Provide the [X, Y] coordinate of the cell's center where the given text is located.  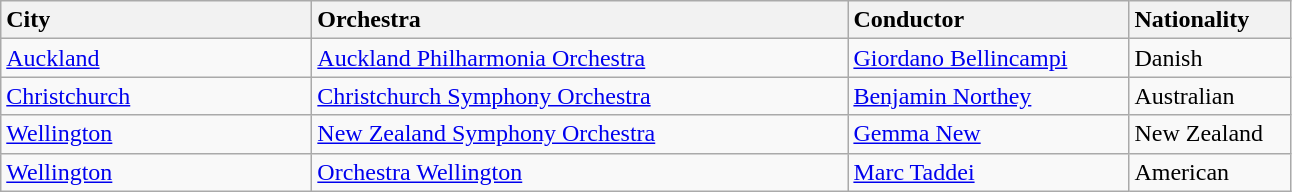
City [156, 20]
Conductor [988, 20]
Danish [1210, 58]
Auckland [156, 58]
Australian [1210, 96]
Gemma New [988, 134]
Marc Taddei [988, 172]
Benjamin Northey [988, 96]
Orchestra [580, 20]
New Zealand [1210, 134]
Nationality [1210, 20]
Orchestra Wellington [580, 172]
Christchurch [156, 96]
American [1210, 172]
Auckland Philharmonia Orchestra [580, 58]
Giordano Bellincampi [988, 58]
New Zealand Symphony Orchestra [580, 134]
Christchurch Symphony Orchestra [580, 96]
